Scan for the cell matching the given text and deliver its (x, y) coordinate at center. 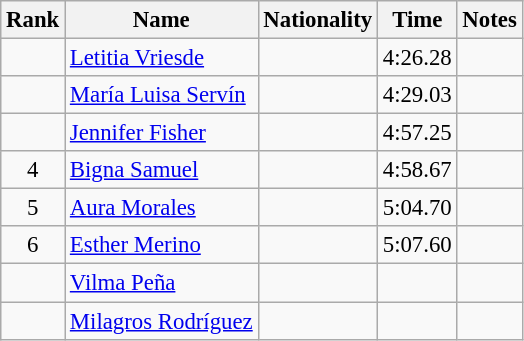
María Luisa Servín (162, 95)
4:26.28 (417, 58)
4:57.25 (417, 133)
Esther Merino (162, 245)
Milagros Rodríguez (162, 321)
4:29.03 (417, 95)
Rank (33, 20)
5:04.70 (417, 208)
5:07.60 (417, 245)
Letitia Vriesde (162, 58)
Time (417, 20)
4 (33, 170)
Nationality (318, 20)
4:58.67 (417, 170)
Notes (490, 20)
Vilma Peña (162, 283)
6 (33, 245)
Aura Morales (162, 208)
Name (162, 20)
Jennifer Fisher (162, 133)
Bigna Samuel (162, 170)
5 (33, 208)
